Find where the given text appears and provide that cell's center as [X, Y] coordinate. 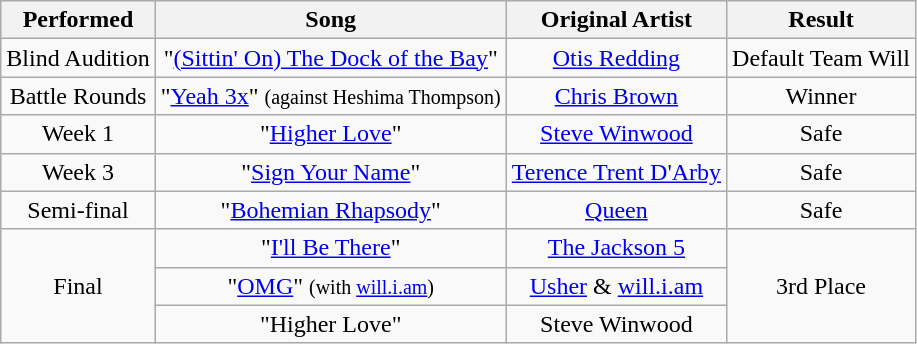
Chris Brown [616, 96]
Week 1 [78, 134]
Default Team Will [822, 58]
Week 3 [78, 172]
"Bohemian Rhapsody" [330, 210]
Queen [616, 210]
Song [330, 20]
Usher & will.i.am [616, 286]
"OMG" (with will.i.am) [330, 286]
Winner [822, 96]
Battle Rounds [78, 96]
Terence Trent D'Arby [616, 172]
The Jackson 5 [616, 248]
Performed [78, 20]
"I'll Be There" [330, 248]
Final [78, 286]
"Sign Your Name" [330, 172]
Original Artist [616, 20]
Result [822, 20]
"Yeah 3x" (against Heshima Thompson) [330, 96]
"(Sittin' On) The Dock of the Bay" [330, 58]
3rd Place [822, 286]
Semi-final [78, 210]
Otis Redding [616, 58]
Blind Audition [78, 58]
